Extract the (x, y) coordinate from the center of the cell holding the provided text.  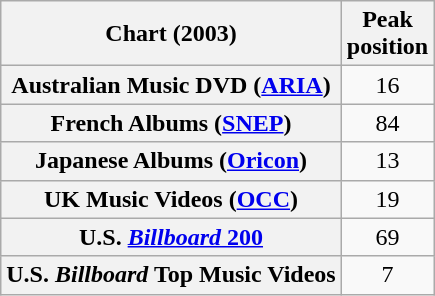
84 (387, 123)
Australian Music DVD (ARIA) (171, 85)
19 (387, 199)
U.S. Billboard Top Music Videos (171, 275)
U.S. Billboard 200 (171, 237)
Japanese Albums (Oricon) (171, 161)
Chart (2003) (171, 34)
UK Music Videos (OCC) (171, 199)
13 (387, 161)
French Albums (SNEP) (171, 123)
69 (387, 237)
Peakposition (387, 34)
7 (387, 275)
16 (387, 85)
